Return [X, Y] of the center of cell containing provided text 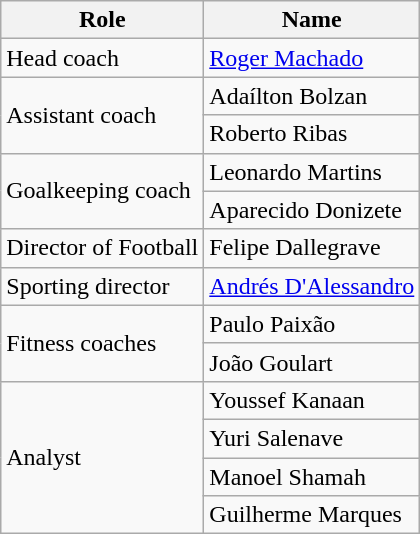
Role [102, 20]
Sporting director [102, 286]
Adaílton Bolzan [312, 96]
Guilherme Marques [312, 515]
Fitness coaches [102, 343]
Roger Machado [312, 58]
Felipe Dallegrave [312, 248]
Manoel Shamah [312, 477]
João Goulart [312, 362]
Andrés D'Alessandro [312, 286]
Analyst [102, 457]
Assistant coach [102, 115]
Director of Football [102, 248]
Youssef Kanaan [312, 400]
Aparecido Donizete [312, 210]
Roberto Ribas [312, 134]
Yuri Salenave [312, 438]
Paulo Paixão [312, 324]
Name [312, 20]
Leonardo Martins [312, 172]
Head coach [102, 58]
Goalkeeping coach [102, 191]
